Locate the cell with the specified text and output its [x, y] center coordinate. 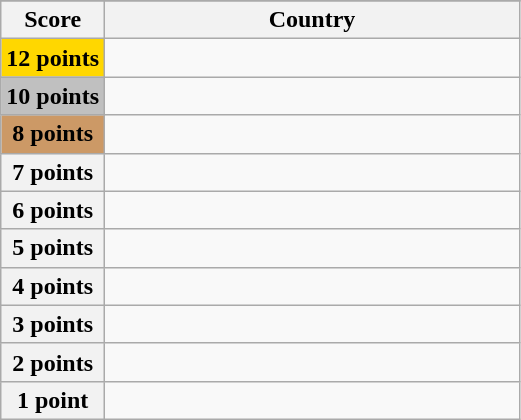
4 points [53, 286]
12 points [53, 58]
2 points [53, 362]
3 points [53, 324]
5 points [53, 248]
7 points [53, 172]
1 point [53, 400]
6 points [53, 210]
Country [312, 20]
8 points [53, 134]
Score [53, 20]
10 points [53, 96]
